Determine the (x, y) coordinate at the center of the cell enclosing the given text.  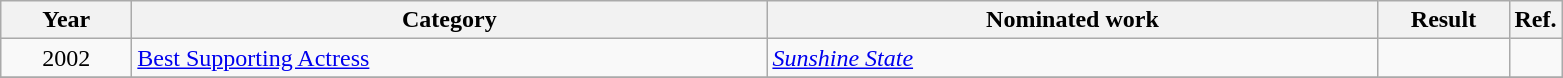
Nominated work (1072, 20)
Year (66, 20)
Sunshine State (1072, 58)
Category (450, 20)
Best Supporting Actress (450, 58)
Result (1444, 20)
Ref. (1536, 20)
2002 (66, 58)
